From the cell containing the given text, extract its center point as [x, y] coordinate. 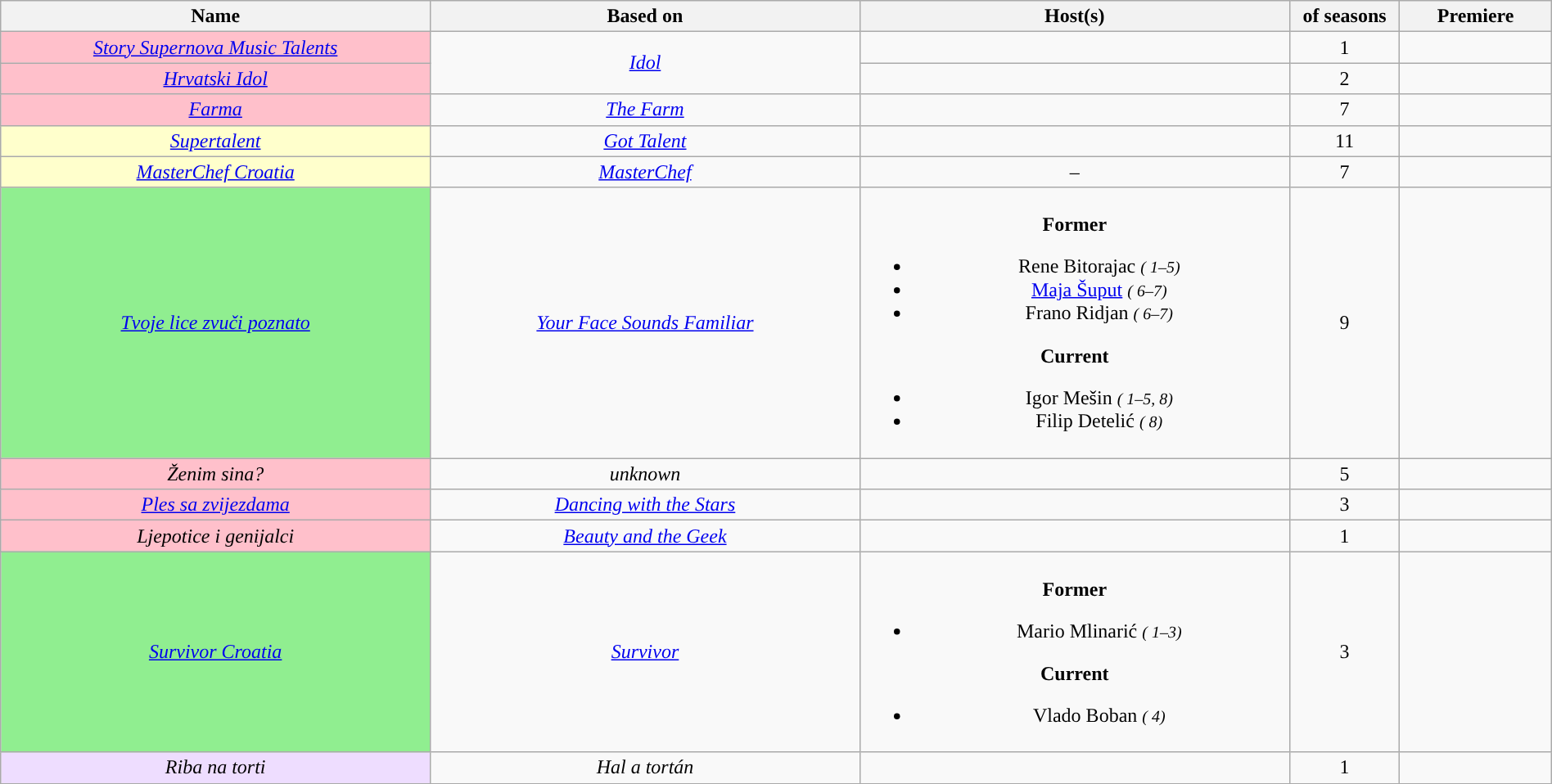
Name [216, 16]
Got Talent [645, 141]
2 [1344, 79]
Story Supernova Music Talents [216, 47]
MasterChef Croatia [216, 172]
Based on [645, 16]
Host(s) [1074, 16]
MasterChef [645, 172]
Farma [216, 110]
Beauty and the Geek [645, 536]
9 [1344, 322]
Ženim sina? [216, 474]
Ples sa zvijezdama [216, 505]
Your Face Sounds Familiar [645, 322]
FormerRene Bitorajac ( 1–5)Maja Šuput ( 6–7)Frano Ridjan ( 6–7)CurrentIgor Mešin ( 1–5, 8)Filip Detelić ( 8) [1074, 322]
Tvoje lice zvuči poznato [216, 322]
Survivor Croatia [216, 651]
Hrvatski Idol [216, 79]
11 [1344, 141]
of seasons [1344, 16]
The Farm [645, 110]
5 [1344, 474]
Premiere [1475, 16]
unknown [645, 474]
Supertalent [216, 141]
Dancing with the Stars [645, 505]
– [1074, 172]
FormerMario Mlinarić ( 1–3)CurrentVlado Boban ( 4) [1074, 651]
Riba na torti [216, 768]
Hal a tortán [645, 768]
Survivor [645, 651]
Ljepotice i genijalci [216, 536]
Idol [645, 63]
